Capture the cell that displays the provided text and extract its (x, y) central coordinate. 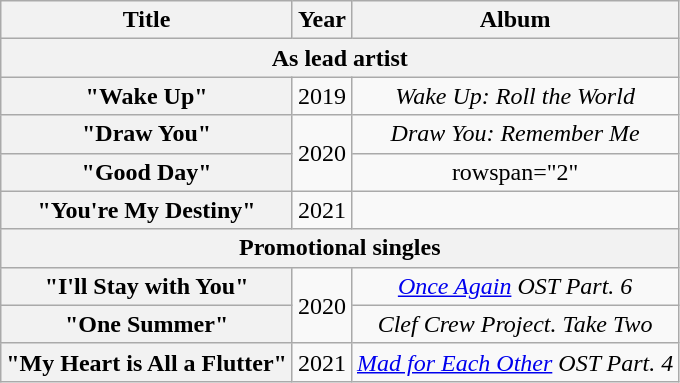
Year (322, 20)
"Good Day" (147, 172)
Title (147, 20)
As lead artist (340, 58)
"My Heart is All a Flutter" (147, 362)
Album (514, 20)
2019 (322, 96)
Draw You: Remember Me (514, 134)
"Draw You" (147, 134)
"I'll Stay with You" (147, 286)
"One Summer" (147, 324)
Promotional singles (340, 248)
Wake Up: Roll the World (514, 96)
Clef Crew Project. Take Two (514, 324)
rowspan="2" (514, 172)
Mad for Each Other OST Part. 4 (514, 362)
Once Again OST Part. 6 (514, 286)
"Wake Up" (147, 96)
"You're My Destiny" (147, 210)
